Detect which cell encompasses the target text, then output its (x, y) center coordinate. 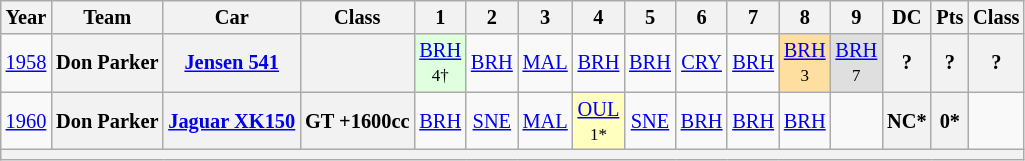
Jensen 541 (232, 63)
3 (546, 17)
DC (906, 17)
CRY (702, 63)
0* (950, 121)
Pts (950, 17)
NC* (906, 121)
1958 (26, 63)
6 (702, 17)
BRH7 (857, 63)
Year (26, 17)
BRH4† (440, 63)
BRH3 (805, 63)
8 (805, 17)
OUL1* (599, 121)
5 (650, 17)
2 (492, 17)
1960 (26, 121)
Car (232, 17)
9 (857, 17)
4 (599, 17)
Team (107, 17)
GT +1600cc (357, 121)
7 (753, 17)
1 (440, 17)
Jaguar XK150 (232, 121)
